Locate the cell with the specified text and output its (x, y) center coordinate. 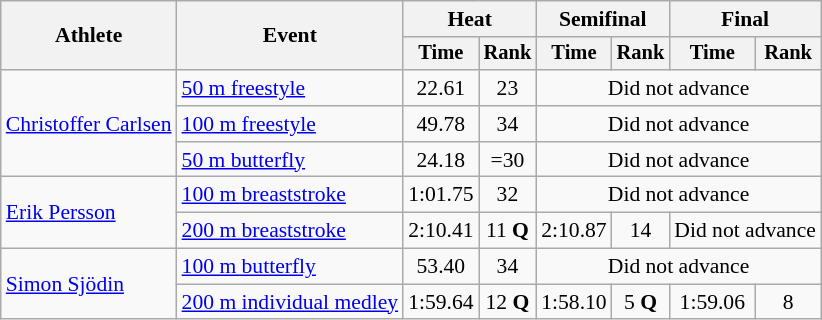
32 (508, 195)
22.61 (440, 88)
Athlete (89, 36)
50 m freestyle (290, 88)
2:10.87 (574, 231)
1:59.64 (440, 302)
Heat (470, 19)
5 Q (641, 302)
12 Q (508, 302)
8 (788, 302)
1:01.75 (440, 195)
100 m breaststroke (290, 195)
1:59.06 (712, 302)
Simon Sjödin (89, 284)
Semifinal (602, 19)
Erik Persson (89, 212)
14 (641, 231)
1:58.10 (574, 302)
2:10.41 (440, 231)
11 Q (508, 231)
53.40 (440, 267)
200 m individual medley (290, 302)
Event (290, 36)
100 m freestyle (290, 124)
Christoffer Carlsen (89, 124)
Final (745, 19)
24.18 (440, 160)
50 m butterfly (290, 160)
=30 (508, 160)
49.78 (440, 124)
23 (508, 88)
100 m butterfly (290, 267)
200 m breaststroke (290, 231)
